For the text-containing cell, return its midpoint in [X, Y] coordinate format. 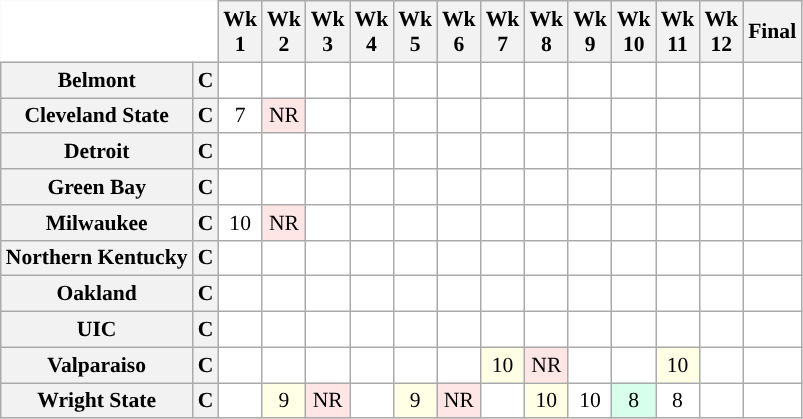
Milwaukee [97, 223]
Wk2 [284, 32]
Wk12 [721, 32]
UIC [97, 330]
Wk1 [240, 32]
Wk10 [634, 32]
Wk11 [678, 32]
Northern Kentucky [97, 258]
Belmont [97, 80]
Wk5 [415, 32]
Wk7 [503, 32]
Valparaiso [97, 365]
Wk4 [372, 32]
Cleveland State [97, 116]
Wk3 [328, 32]
7 [240, 116]
Final [772, 32]
Detroit [97, 152]
Wk9 [590, 32]
Oakland [97, 294]
Wk8 [546, 32]
Wright State [97, 401]
Wk6 [459, 32]
Green Bay [97, 187]
